Return the [x, y] coordinate for the center point of the cell that contains the specified text.  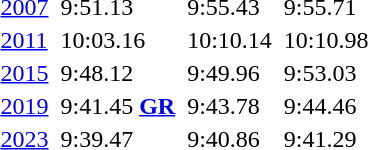
10:10.14 [230, 40]
9:43.78 [230, 106]
9:49.96 [230, 73]
9:41.45 GR [118, 106]
9:48.12 [118, 73]
10:03.16 [118, 40]
